Extract the (X, Y) coordinate from the center of the cell holding the provided text.  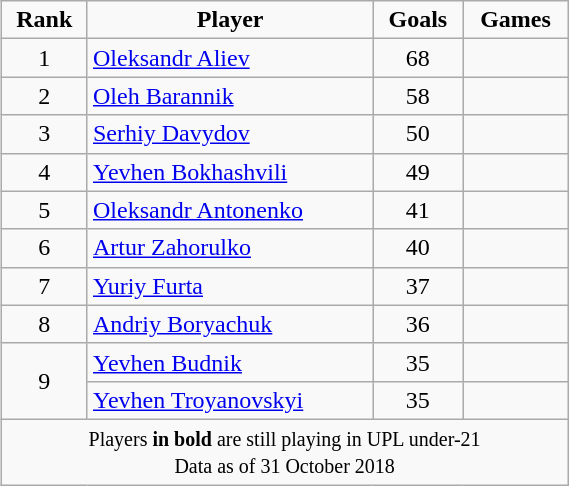
50 (418, 134)
Andriy Boryachuk (230, 324)
Oleh Barannik (230, 96)
40 (418, 248)
37 (418, 286)
Oleksandr Antonenko (230, 210)
7 (44, 286)
Goals (418, 20)
6 (44, 248)
Serhiy Davydov (230, 134)
49 (418, 172)
Artur Zahorulko (230, 248)
36 (418, 324)
Yevhen Bokhashvili (230, 172)
2 (44, 96)
Yevhen Budnik (230, 362)
Oleksandr Aliev (230, 58)
Games (516, 20)
3 (44, 134)
1 (44, 58)
41 (418, 210)
5 (44, 210)
8 (44, 324)
Yevhen Troyanovskyi (230, 400)
Player (230, 20)
Rank (44, 20)
58 (418, 96)
4 (44, 172)
Yuriy Furta (230, 286)
9 (44, 381)
Players in bold are still playing in UPL under-21Data as of 31 October 2018 (284, 452)
68 (418, 58)
